Determine the (x, y) coordinate at the center of the cell enclosing the given text.  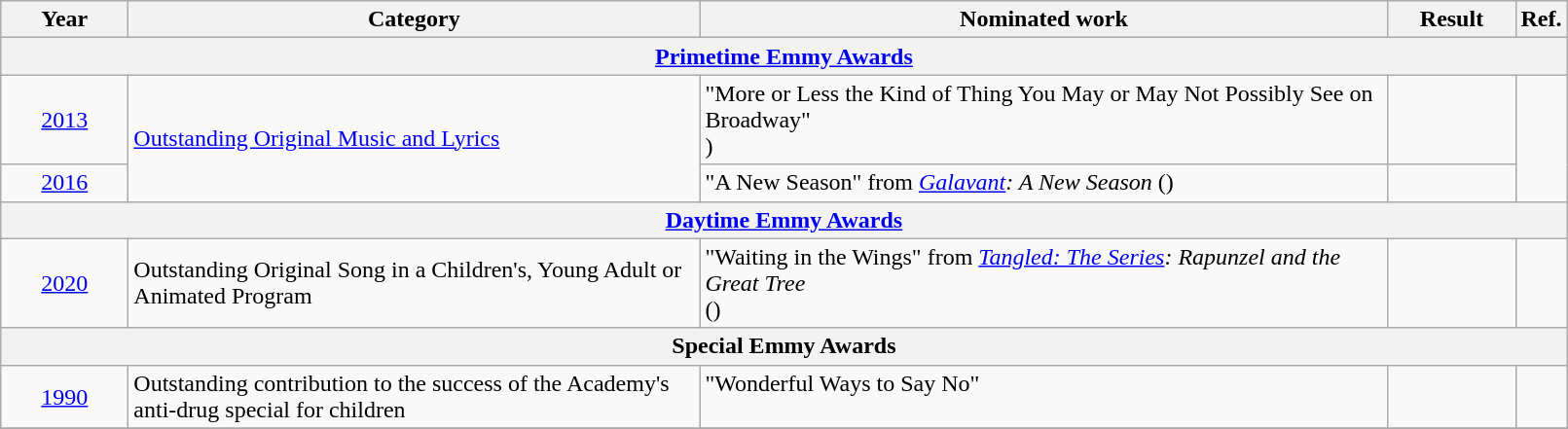
2013 (64, 120)
"Waiting in the Wings" from Tangled: The Series: Rapunzel and the Great Tree () (1043, 283)
2016 (64, 183)
Daytime Emmy Awards (784, 220)
Outstanding Original Music and Lyrics (415, 138)
Outstanding Original Song in a Children's, Young Adult or Animated Program (415, 283)
Result (1452, 19)
"More or Less the Kind of Thing You May or May Not Possibly See on Broadway" ) (1043, 120)
Primetime Emmy Awards (784, 56)
"A New Season" from Galavant: A New Season () (1043, 183)
1990 (64, 397)
2020 (64, 283)
"Wonderful Ways to Say No" (1043, 397)
Year (64, 19)
Nominated work (1043, 19)
Special Emmy Awards (784, 346)
Ref. (1542, 19)
Category (415, 19)
Outstanding contribution to the success of the Academy's anti-drug special for children (415, 397)
